Return [x, y] of the center of cell containing provided text 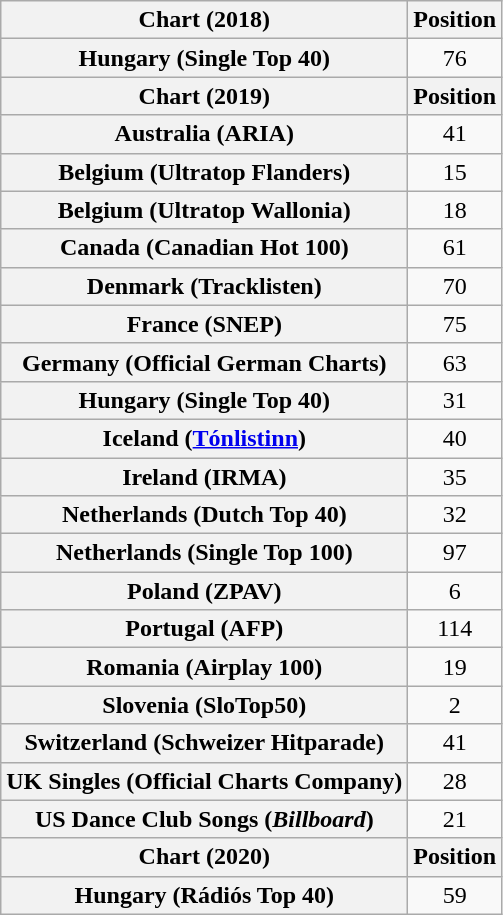
Hungary (Rádiós Top 40) [204, 895]
Netherlands (Dutch Top 40) [204, 515]
15 [455, 172]
19 [455, 667]
31 [455, 400]
6 [455, 591]
21 [455, 819]
114 [455, 629]
Netherlands (Single Top 100) [204, 553]
70 [455, 286]
35 [455, 477]
Switzerland (Schweizer Hitparade) [204, 743]
Chart (2018) [204, 20]
Ireland (IRMA) [204, 477]
76 [455, 58]
61 [455, 248]
Poland (ZPAV) [204, 591]
Iceland (Tónlistinn) [204, 438]
Chart (2020) [204, 857]
Slovenia (SloTop50) [204, 705]
Australia (ARIA) [204, 134]
40 [455, 438]
2 [455, 705]
75 [455, 324]
18 [455, 210]
32 [455, 515]
Germany (Official German Charts) [204, 362]
Belgium (Ultratop Flanders) [204, 172]
US Dance Club Songs (Billboard) [204, 819]
UK Singles (Official Charts Company) [204, 781]
France (SNEP) [204, 324]
Canada (Canadian Hot 100) [204, 248]
Chart (2019) [204, 96]
Romania (Airplay 100) [204, 667]
Belgium (Ultratop Wallonia) [204, 210]
Portugal (AFP) [204, 629]
28 [455, 781]
63 [455, 362]
97 [455, 553]
Denmark (Tracklisten) [204, 286]
59 [455, 895]
